Pinpoint the cell where the given text exists, returning its (X, Y) midpoint coordinate. 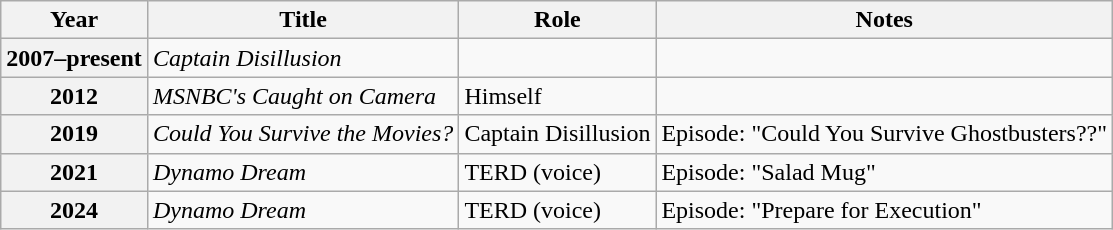
Episode: "Could You Survive Ghostbusters??" (884, 134)
Notes (884, 20)
2012 (74, 96)
Himself (558, 96)
Role (558, 20)
2007–present (74, 58)
Year (74, 20)
2021 (74, 172)
Episode: "Prepare for Execution" (884, 210)
Could You Survive the Movies? (302, 134)
Episode: "Salad Mug" (884, 172)
2019 (74, 134)
Title (302, 20)
2024 (74, 210)
MSNBC's Caught on Camera (302, 96)
